Pinpoint the cell where the given text exists, returning its (X, Y) midpoint coordinate. 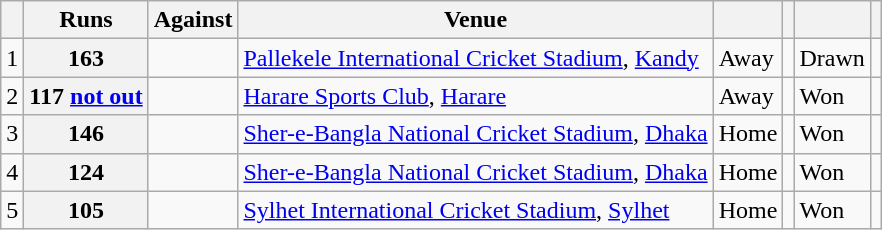
124 (86, 172)
Harare Sports Club, Harare (476, 96)
146 (86, 134)
4 (12, 172)
Pallekele International Cricket Stadium, Kandy (476, 58)
Venue (476, 20)
Against (193, 20)
Runs (86, 20)
2 (12, 96)
3 (12, 134)
Sylhet International Cricket Stadium, Sylhet (476, 210)
Drawn (832, 58)
5 (12, 210)
163 (86, 58)
105 (86, 210)
1 (12, 58)
117 not out (86, 96)
